Return the (x, y) coordinate for the center point of the cell that contains the specified text.  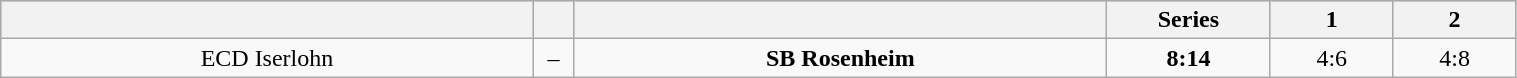
Series (1189, 20)
ECD Iserlohn (267, 58)
2 (1454, 20)
8:14 (1189, 58)
4:8 (1454, 58)
4:6 (1332, 58)
– (554, 58)
1 (1332, 20)
SB Rosenheim (840, 58)
